Detect which cell encompasses the target text, then output its (X, Y) center coordinate. 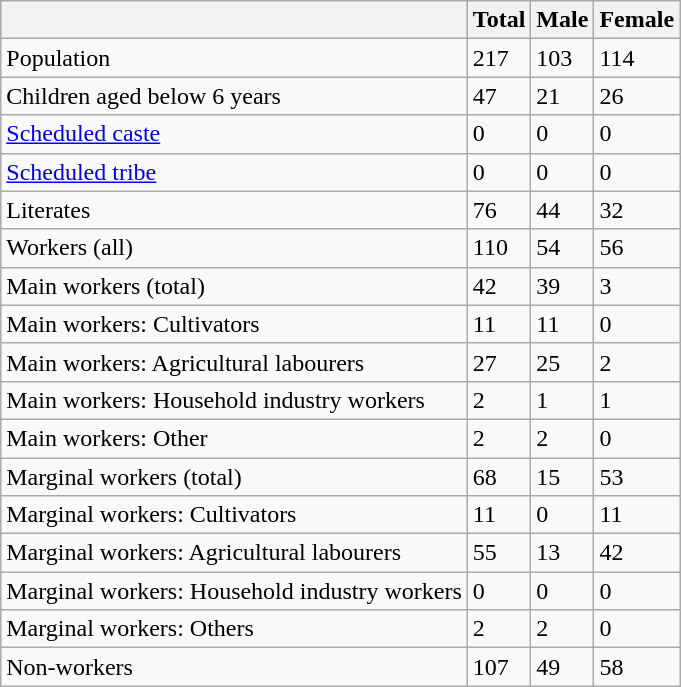
Main workers (total) (234, 286)
Marginal workers (total) (234, 477)
110 (499, 248)
107 (499, 667)
Main workers: Household industry workers (234, 400)
3 (637, 286)
27 (499, 362)
Female (637, 20)
Non-workers (234, 667)
Main workers: Other (234, 438)
114 (637, 58)
68 (499, 477)
217 (499, 58)
15 (562, 477)
54 (562, 248)
55 (499, 553)
53 (637, 477)
Total (499, 20)
26 (637, 96)
32 (637, 210)
Children aged below 6 years (234, 96)
Main workers: Agricultural labourers (234, 362)
Scheduled tribe (234, 172)
49 (562, 667)
21 (562, 96)
Marginal workers: Agricultural labourers (234, 553)
39 (562, 286)
Marginal workers: Others (234, 629)
Scheduled caste (234, 134)
Literates (234, 210)
44 (562, 210)
Marginal workers: Household industry workers (234, 591)
Population (234, 58)
Main workers: Cultivators (234, 324)
103 (562, 58)
Marginal workers: Cultivators (234, 515)
56 (637, 248)
25 (562, 362)
76 (499, 210)
47 (499, 96)
58 (637, 667)
13 (562, 553)
Male (562, 20)
Workers (all) (234, 248)
